For the text-containing cell, return its midpoint in (X, Y) coordinate format. 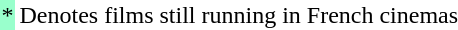
* (8, 15)
